Return the [x, y] coordinate for the center point of the cell that contains the specified text.  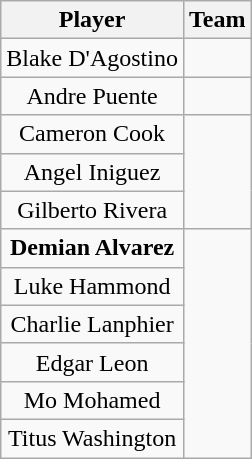
Charlie Lanphier [92, 324]
Mo Mohamed [92, 400]
Luke Hammond [92, 286]
Cameron Cook [92, 134]
Demian Alvarez [92, 248]
Edgar Leon [92, 362]
Andre Puente [92, 96]
Player [92, 20]
Titus Washington [92, 438]
Blake D'Agostino [92, 58]
Angel Iniguez [92, 172]
Team [217, 20]
Gilberto Rivera [92, 210]
